Identify which cell holds the provided text, then report its (X, Y) central coordinate. 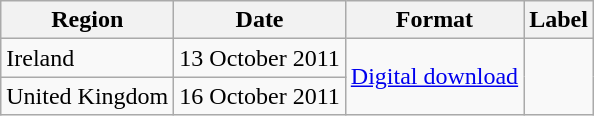
13 October 2011 (260, 58)
Digital download (434, 77)
United Kingdom (88, 96)
Format (434, 20)
Label (559, 20)
Ireland (88, 58)
Date (260, 20)
16 October 2011 (260, 96)
Region (88, 20)
